Identify which cell holds the provided text, then report its [x, y] central coordinate. 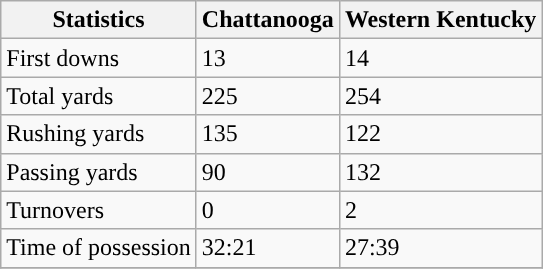
90 [268, 172]
27:39 [440, 248]
32:21 [268, 248]
Total yards [99, 96]
Western Kentucky [440, 20]
254 [440, 96]
First downs [99, 58]
Passing yards [99, 172]
14 [440, 58]
Statistics [99, 20]
Turnovers [99, 210]
122 [440, 134]
225 [268, 96]
0 [268, 210]
132 [440, 172]
13 [268, 58]
2 [440, 210]
Rushing yards [99, 134]
Chattanooga [268, 20]
Time of possession [99, 248]
135 [268, 134]
